For the text-containing cell, return its midpoint in [x, y] coordinate format. 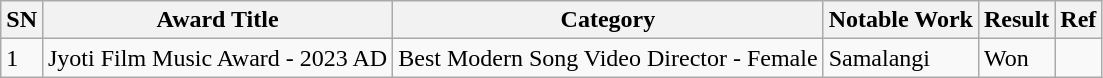
Notable Work [900, 20]
Jyoti Film Music Award - 2023 AD [217, 58]
Award Title [217, 20]
Ref [1078, 20]
1 [22, 58]
SN [22, 20]
Result [1016, 20]
Category [608, 20]
Samalangi [900, 58]
Best Modern Song Video Director - Female [608, 58]
Won [1016, 58]
